Provide the [x, y] coordinate of the cell's center where the given text is located.  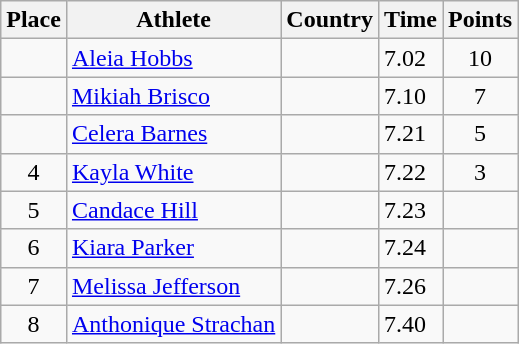
7.22 [411, 172]
Kiara Parker [173, 248]
Melissa Jefferson [173, 286]
Points [480, 20]
Anthonique Strachan [173, 324]
Aleia Hobbs [173, 58]
Time [411, 20]
4 [34, 172]
7.10 [411, 96]
7.21 [411, 134]
8 [34, 324]
10 [480, 58]
6 [34, 248]
Athlete [173, 20]
7.40 [411, 324]
7.23 [411, 210]
Place [34, 20]
Celera Barnes [173, 134]
Kayla White [173, 172]
3 [480, 172]
Candace Hill [173, 210]
Country [330, 20]
7.02 [411, 58]
7.24 [411, 248]
7.26 [411, 286]
Mikiah Brisco [173, 96]
